Extract the [X, Y] coordinate from the center of the cell holding the provided text.  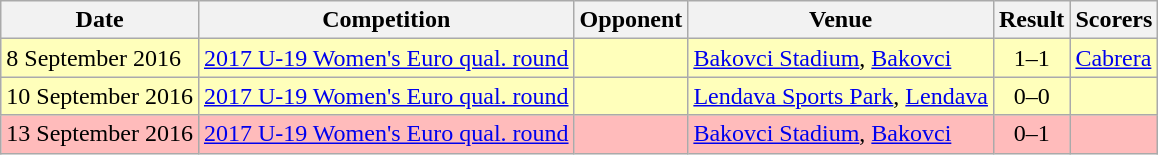
Lendava Sports Park, Lendava [841, 96]
Scorers [1114, 20]
Date [100, 20]
Opponent [631, 20]
Competition [386, 20]
0–1 [1031, 134]
Cabrera [1114, 58]
0–0 [1031, 96]
13 September 2016 [100, 134]
1–1 [1031, 58]
10 September 2016 [100, 96]
8 September 2016 [100, 58]
Result [1031, 20]
Venue [841, 20]
